From the cell containing the given text, extract its center point as [X, Y] coordinate. 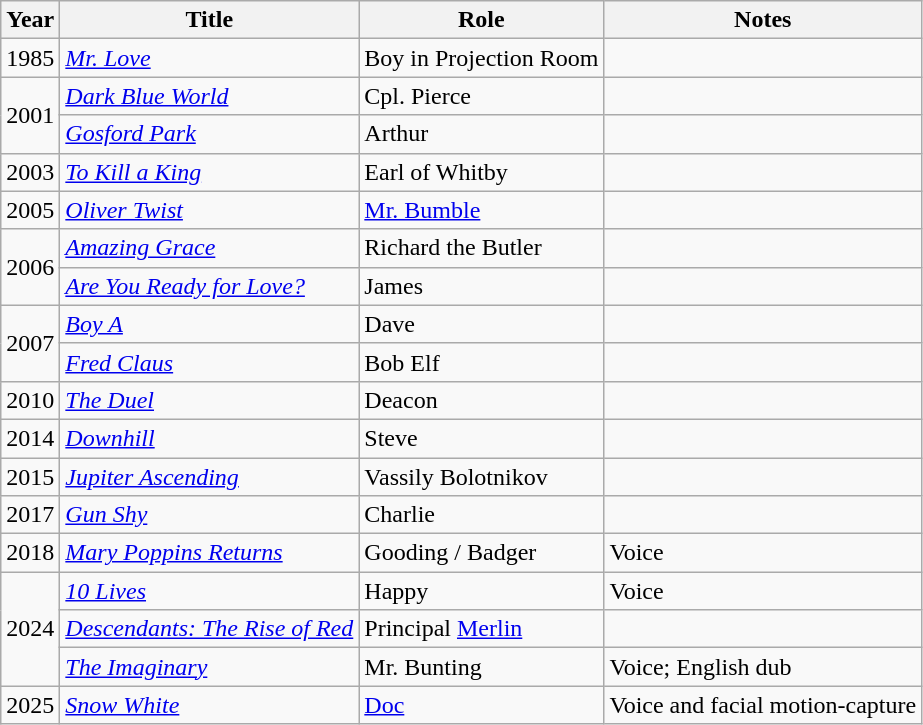
Bob Elf [482, 362]
Steve [482, 438]
Amazing Grace [210, 248]
2001 [30, 115]
Earl of Whitby [482, 172]
Deacon [482, 400]
2006 [30, 267]
2014 [30, 438]
Gooding / Badger [482, 553]
1985 [30, 58]
Mr. Bunting [482, 667]
Descendants: The Rise of Red [210, 629]
James [482, 286]
Vassily Bolotnikov [482, 477]
Snow White [210, 705]
Fred Claus [210, 362]
2003 [30, 172]
2017 [30, 515]
Mr. Love [210, 58]
Dave [482, 324]
Role [482, 20]
Arthur [482, 134]
Jupiter Ascending [210, 477]
To Kill a King [210, 172]
Dark Blue World [210, 96]
Richard the Butler [482, 248]
Charlie [482, 515]
Gosford Park [210, 134]
Title [210, 20]
Happy [482, 591]
The Duel [210, 400]
Mary Poppins Returns [210, 553]
Gun Shy [210, 515]
2010 [30, 400]
Boy A [210, 324]
2024 [30, 629]
Boy in Projection Room [482, 58]
2005 [30, 210]
10 Lives [210, 591]
2015 [30, 477]
Voice and facial motion-capture [763, 705]
Principal Merlin [482, 629]
2018 [30, 553]
Voice; English dub [763, 667]
Cpl. Pierce [482, 96]
Oliver Twist [210, 210]
Mr. Bumble [482, 210]
Notes [763, 20]
Doc [482, 705]
2025 [30, 705]
Are You Ready for Love? [210, 286]
Downhill [210, 438]
2007 [30, 343]
The Imaginary [210, 667]
Year [30, 20]
